Provide the (x, y) coordinate of the cell's center where the given text is located.  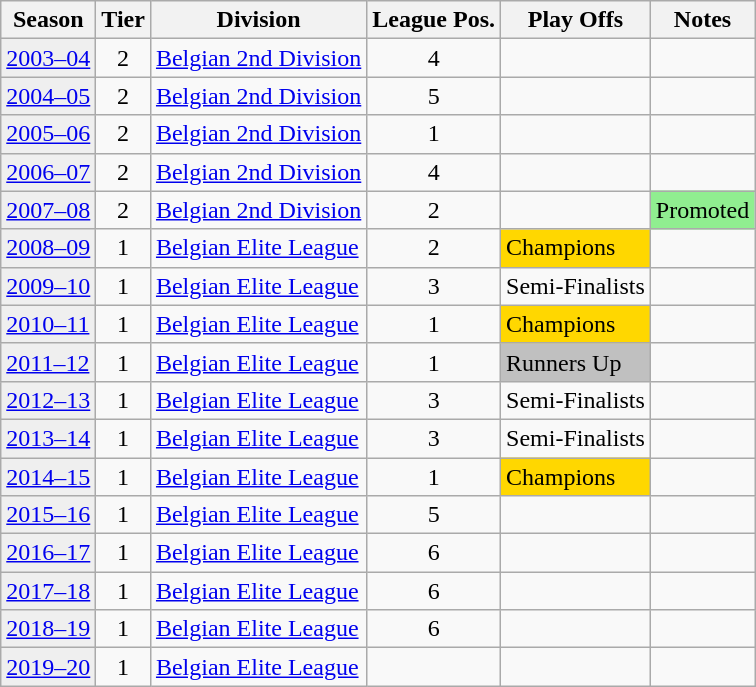
2004–05 (48, 96)
2017–18 (48, 591)
League Pos. (434, 20)
2014–15 (48, 477)
2016–17 (48, 553)
2011–12 (48, 362)
2008–09 (48, 248)
Runners Up (576, 362)
2010–11 (48, 324)
2018–19 (48, 629)
Tier (124, 20)
2007–08 (48, 210)
Division (258, 20)
2015–16 (48, 515)
2013–14 (48, 438)
2003–04 (48, 58)
2012–13 (48, 400)
2009–10 (48, 286)
2006–07 (48, 172)
Notes (702, 20)
Season (48, 20)
Play Offs (576, 20)
Promoted (702, 210)
2019–20 (48, 667)
2005–06 (48, 134)
